Provide the [X, Y] coordinate of the cell's center where the given text is located.  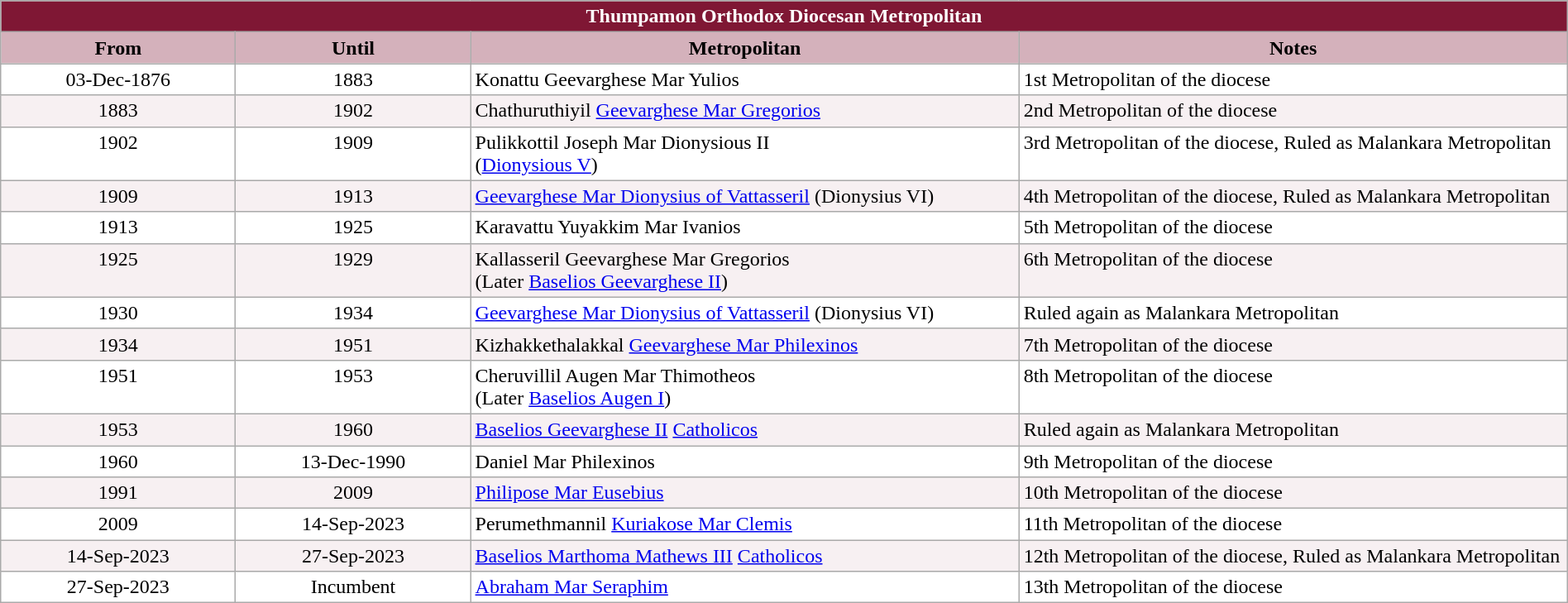
Abraham Mar Seraphim [744, 587]
8th Metropolitan of the diocese [1293, 387]
Kizhakkethalakkal Geevarghese Mar Philexinos [744, 344]
1st Metropolitan of the diocese [1293, 79]
Pulikkottil Joseph Mar Dionysious II(Dionysious V) [744, 154]
From [118, 48]
9th Metropolitan of the diocese [1293, 461]
Thumpamon Orthodox Diocesan Metropolitan [784, 17]
Notes [1293, 48]
2nd Metropolitan of the diocese [1293, 111]
Baselios Geevarghese II Catholicos [744, 429]
Kallasseril Geevarghese Mar Gregorios (Later Baselios Geevarghese II) [744, 270]
Cheruvillil Augen Mar Thimotheos (Later Baselios Augen I) [744, 387]
4th Metropolitan of the diocese, Ruled as Malankara Metropolitan [1293, 196]
6th Metropolitan of the diocese [1293, 270]
Daniel Mar Philexinos [744, 461]
13-Dec-1990 [353, 461]
03-Dec-1876 [118, 79]
1930 [118, 313]
Konattu Geevarghese Mar Yulios [744, 79]
Karavattu Yuyakkim Mar Ivanios [744, 227]
5th Metropolitan of the diocese [1293, 227]
12th Metropolitan of the diocese, Ruled as Malankara Metropolitan [1293, 556]
13th Metropolitan of the diocese [1293, 587]
Metropolitan [744, 48]
Philipose Mar Eusebius [744, 493]
1991 [118, 493]
Perumethmannil Kuriakose Mar Clemis [744, 524]
Chathuruthiyil Geevarghese Mar Gregorios [744, 111]
3rd Metropolitan of the diocese, Ruled as Malankara Metropolitan [1293, 154]
10th Metropolitan of the diocese [1293, 493]
Incumbent [353, 587]
11th Metropolitan of the diocese [1293, 524]
1929 [353, 270]
Until [353, 48]
7th Metropolitan of the diocese [1293, 344]
Baselios Marthoma Mathews III Catholicos [744, 556]
